Identify which cell holds the provided text, then report its (x, y) central coordinate. 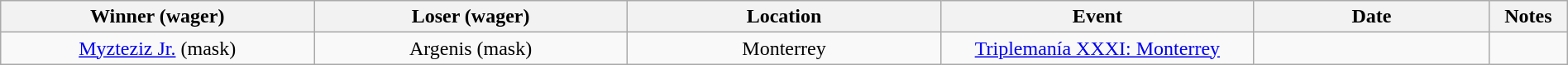
Argenis (mask) (471, 48)
Triplemanía XXXI: Monterrey (1097, 48)
Myzteziz Jr. (mask) (157, 48)
Monterrey (784, 48)
Location (784, 17)
Date (1371, 17)
Loser (wager) (471, 17)
Winner (wager) (157, 17)
Notes (1528, 17)
Event (1097, 17)
